Output the (x, y) coordinate of the center of the cell containing the given text.  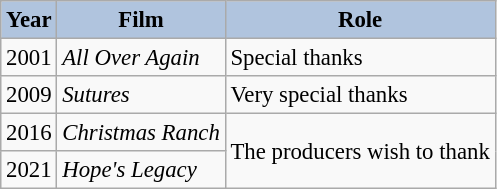
2001 (29, 58)
Very special thanks (360, 95)
Sutures (141, 95)
Film (141, 20)
Role (360, 20)
Hope's Legacy (141, 170)
Year (29, 20)
2021 (29, 170)
Christmas Ranch (141, 133)
All Over Again (141, 58)
Special thanks (360, 58)
2009 (29, 95)
The producers wish to thank (360, 152)
2016 (29, 133)
